Scan for the cell matching the given text and deliver its [x, y] coordinate at center. 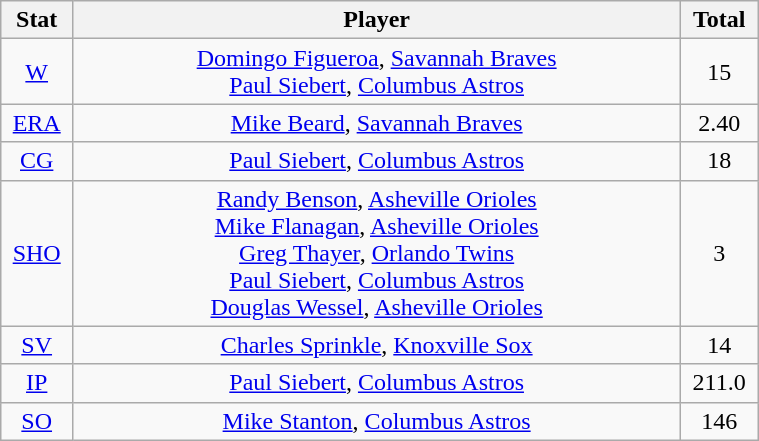
SHO [37, 253]
Domingo Figueroa, Savannah Braves Paul Siebert, Columbus Astros [377, 72]
Player [377, 20]
Mike Stanton, Columbus Astros [377, 421]
IP [37, 383]
3 [720, 253]
Stat [37, 20]
2.40 [720, 123]
SV [37, 345]
CG [37, 161]
ERA [37, 123]
W [37, 72]
Mike Beard, Savannah Braves [377, 123]
14 [720, 345]
211.0 [720, 383]
146 [720, 421]
18 [720, 161]
15 [720, 72]
Total [720, 20]
SO [37, 421]
Charles Sprinkle, Knoxville Sox [377, 345]
